Pinpoint the cell where the given text exists, returning its (X, Y) midpoint coordinate. 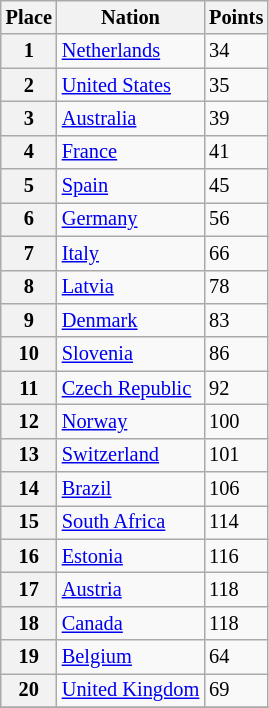
18 (29, 623)
19 (29, 657)
6 (29, 219)
20 (29, 690)
Slovenia (130, 354)
2 (29, 85)
1 (29, 51)
Germany (130, 219)
Latvia (130, 287)
106 (236, 489)
Canada (130, 623)
114 (236, 522)
3 (29, 118)
Spain (130, 186)
United States (130, 85)
92 (236, 388)
83 (236, 320)
Brazil (130, 489)
64 (236, 657)
Switzerland (130, 455)
14 (29, 489)
South Africa (130, 522)
Denmark (130, 320)
United Kingdom (130, 690)
12 (29, 421)
Nation (130, 17)
Place (29, 17)
10 (29, 354)
Estonia (130, 556)
9 (29, 320)
Netherlands (130, 51)
100 (236, 421)
34 (236, 51)
11 (29, 388)
41 (236, 152)
69 (236, 690)
35 (236, 85)
4 (29, 152)
101 (236, 455)
8 (29, 287)
15 (29, 522)
66 (236, 253)
Points (236, 17)
78 (236, 287)
Australia (130, 118)
56 (236, 219)
France (130, 152)
Belgium (130, 657)
Italy (130, 253)
5 (29, 186)
16 (29, 556)
17 (29, 589)
13 (29, 455)
39 (236, 118)
Czech Republic (130, 388)
45 (236, 186)
Austria (130, 589)
Norway (130, 421)
7 (29, 253)
116 (236, 556)
86 (236, 354)
